Provide the (x, y) coordinate of the cell's center where the given text is located.  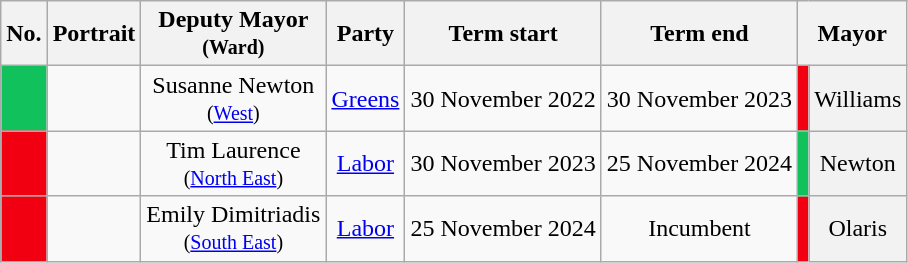
Tim Laurence (North East) (234, 164)
Olaris (858, 228)
30 November 2022 (503, 98)
Williams (858, 98)
Newton (858, 164)
Term end (699, 34)
Greens (366, 98)
Mayor (852, 34)
Portrait (94, 34)
Term start (503, 34)
Incumbent (699, 228)
Deputy Mayor (Ward) (234, 34)
Emily Dimitriadis (South East) (234, 228)
No. (24, 34)
Party (366, 34)
Susanne Newton (West) (234, 98)
